Determine the (X, Y) coordinate at the center of the cell enclosing the given text.  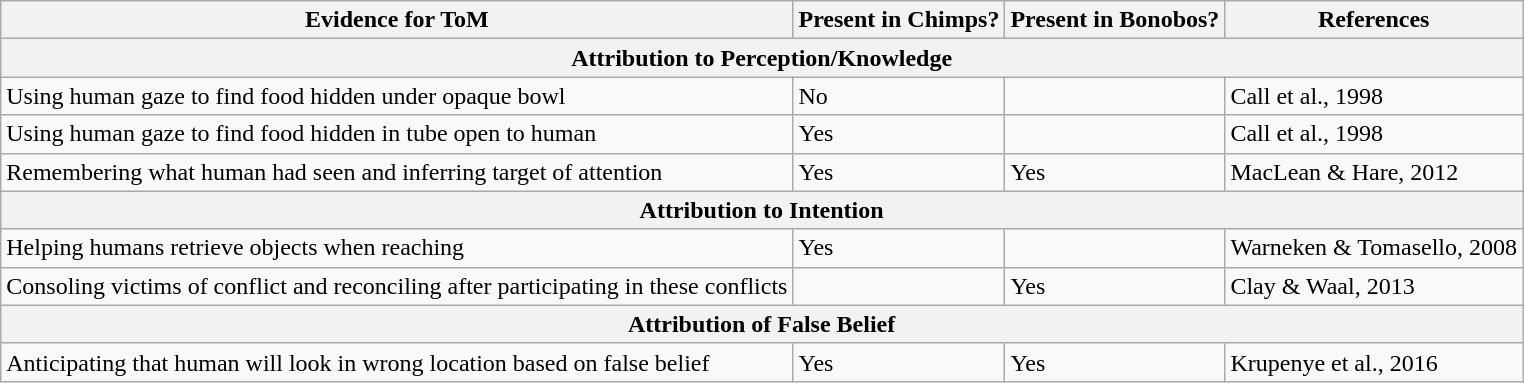
Warneken & Tomasello, 2008 (1374, 248)
Attribution of False Belief (762, 324)
Evidence for ToM (397, 20)
References (1374, 20)
Consoling victims of conflict and reconciling after participating in these conflicts (397, 286)
Helping humans retrieve objects when reaching (397, 248)
Using human gaze to find food hidden under opaque bowl (397, 96)
Present in Chimps? (899, 20)
Clay & Waal, 2013 (1374, 286)
Attribution to Intention (762, 210)
Attribution to Perception/Knowledge (762, 58)
No (899, 96)
Anticipating that human will look in wrong location based on false belief (397, 362)
Remembering what human had seen and inferring target of attention (397, 172)
Using human gaze to find food hidden in tube open to human (397, 134)
Krupenye et al., 2016 (1374, 362)
MacLean & Hare, 2012 (1374, 172)
Present in Bonobos? (1115, 20)
